Return the [x, y] coordinate for the center point of the cell that contains the specified text.  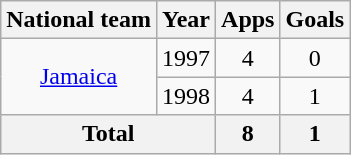
Goals [315, 20]
0 [315, 58]
Total [108, 134]
8 [248, 134]
Year [186, 20]
1998 [186, 96]
Apps [248, 20]
Jamaica [79, 77]
National team [79, 20]
1997 [186, 58]
